Determine the (x, y) coordinate at the center of the cell enclosing the given text.  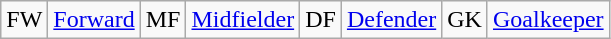
GK (465, 20)
Defender (391, 20)
Forward (94, 20)
DF (321, 20)
FW (24, 20)
Midfielder (243, 20)
Goalkeeper (548, 20)
MF (163, 20)
